Identify which cell holds the provided text, then report its (X, Y) central coordinate. 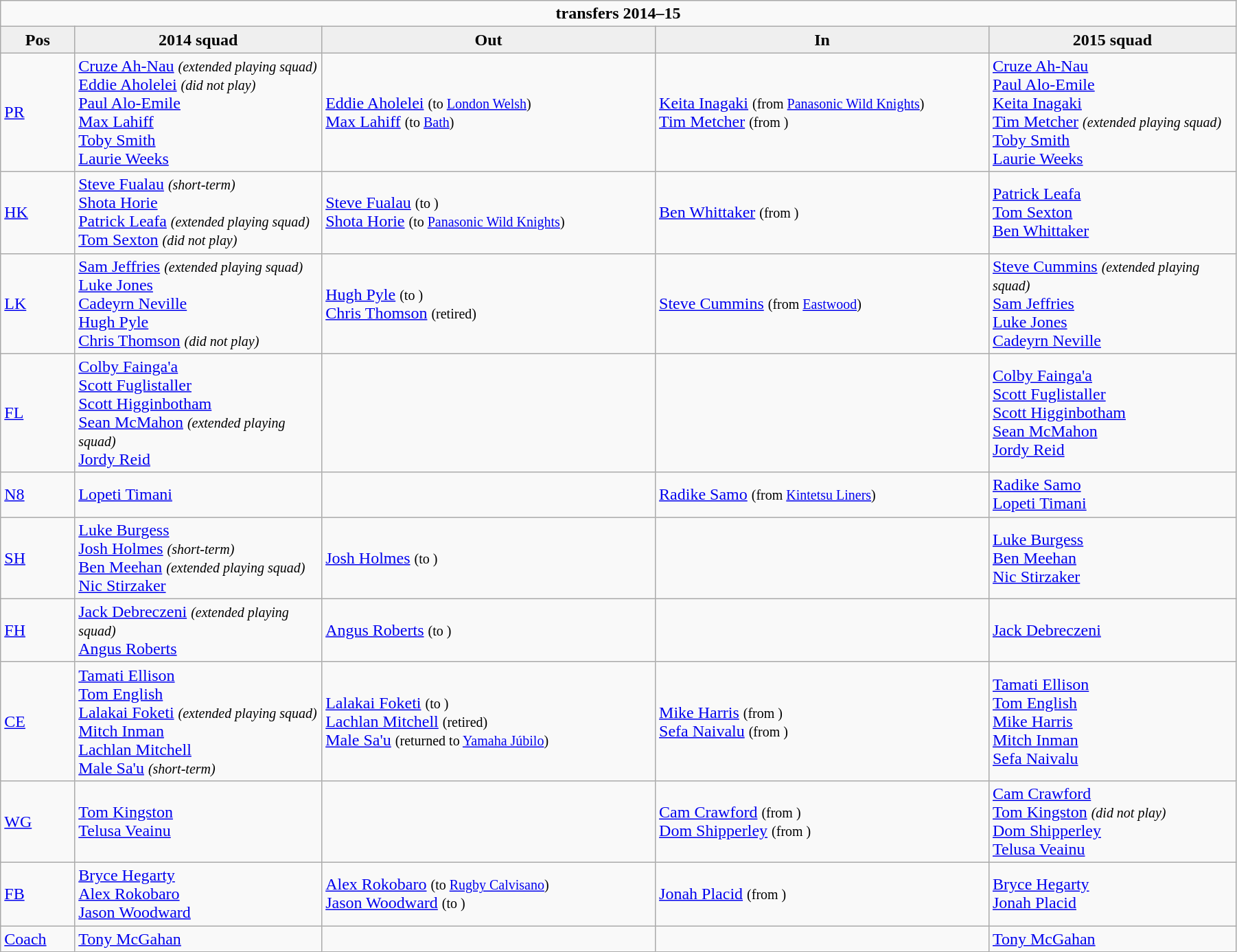
Jonah Placid (from ) (822, 894)
Lopeti Timani (198, 494)
Hugh Pyle (to ) Chris Thomson (retired) (489, 303)
Pos (38, 40)
FH (38, 630)
Radike SamoLopeti Timani (1112, 494)
Cam CrawfordTom Kingston (did not play)Dom ShipperleyTelusa Veainu (1112, 821)
Jack Debreczeni (1112, 630)
Sam Jeffries (extended playing squad)Luke JonesCadeyrn NevilleHugh PyleChris Thomson (did not play) (198, 303)
2014 squad (198, 40)
Angus Roberts (to ) (489, 630)
Luke BurgessBen MeehanNic Stirzaker (1112, 557)
transfers 2014–15 (618, 14)
PR (38, 113)
Tamati EllisonTom EnglishMike HarrisMitch InmanSefa Naivalu (1112, 721)
Ben Whittaker (from ) (822, 213)
Alex Rokobaro (to Rugby Calvisano) Jason Woodward (to ) (489, 894)
CE (38, 721)
Cam Crawford (from ) Dom Shipperley (from ) (822, 821)
Tom KingstonTelusa Veainu (198, 821)
Jack Debreczeni (extended playing squad)Angus Roberts (198, 630)
Cruze Ah-NauPaul Alo-EmileKeita InagakiTim Metcher (extended playing squad)Toby SmithLaurie Weeks (1112, 113)
FB (38, 894)
Radike Samo (from Kintetsu Liners) (822, 494)
Steve Fualau (to ) Shota Horie (to Panasonic Wild Knights) (489, 213)
Steve Cummins (from Eastwood) (822, 303)
Eddie Aholelei (to London Welsh) Max Lahiff (to Bath) (489, 113)
HK (38, 213)
SH (38, 557)
Coach (38, 938)
Patrick LeafaTom SextonBen Whittaker (1112, 213)
FL (38, 413)
Colby Fainga'aScott FuglistallerScott HigginbothamSean McMahon (extended playing squad)Jordy Reid (198, 413)
Bryce HegartyAlex RokobaroJason Woodward (198, 894)
Cruze Ah-Nau (extended playing squad)Eddie Aholelei (did not play)Paul Alo-EmileMax LahiffToby SmithLaurie Weeks (198, 113)
LK (38, 303)
Bryce HegartyJonah Placid (1112, 894)
Mike Harris (from ) Sefa Naivalu (from ) (822, 721)
WG (38, 821)
Keita Inagaki (from Panasonic Wild Knights) Tim Metcher (from ) (822, 113)
Steve Cummins (extended playing squad)Sam JeffriesLuke JonesCadeyrn Neville (1112, 303)
Colby Fainga'aScott FuglistallerScott HigginbothamSean McMahonJordy Reid (1112, 413)
Luke BurgessJosh Holmes (short-term)Ben Meehan (extended playing squad)Nic Stirzaker (198, 557)
In (822, 40)
Lalakai Foketi (to ) Lachlan Mitchell (retired) Male Sa'u (returned to Yamaha Júbilo) (489, 721)
N8 (38, 494)
Steve Fualau (short-term)Shota HoriePatrick Leafa (extended playing squad)Tom Sexton (did not play) (198, 213)
Tamati EllisonTom EnglishLalakai Foketi (extended playing squad)Mitch InmanLachlan MitchellMale Sa'u (short-term) (198, 721)
Out (489, 40)
2015 squad (1112, 40)
Josh Holmes (to ) (489, 557)
